Locate the cell with the specified text and output its [x, y] center coordinate. 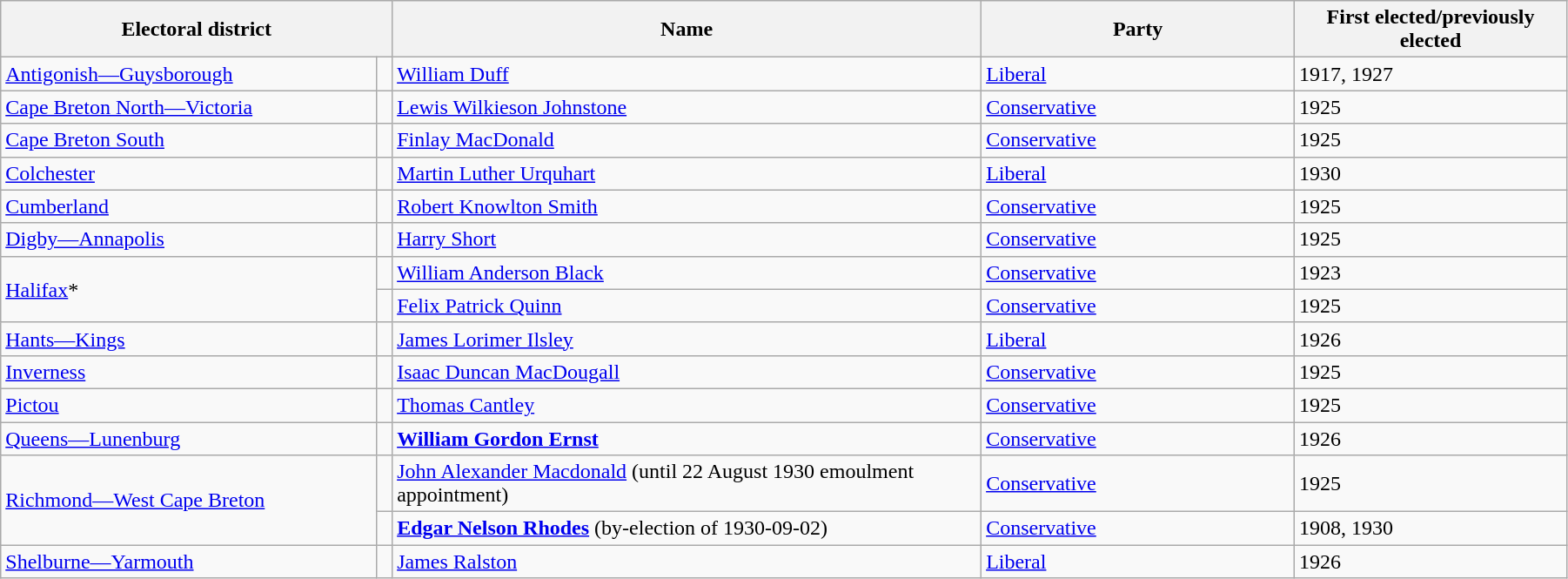
Colchester [189, 173]
Richmond—West Cape Breton [189, 500]
Isaac Duncan MacDougall [687, 372]
1923 [1431, 273]
Thomas Cantley [687, 405]
Electoral district [197, 30]
Pictou [189, 405]
1930 [1431, 173]
Cape Breton South [189, 140]
Name [687, 30]
Antigonish—Guysborough [189, 74]
James Ralston [687, 562]
Inverness [189, 372]
Lewis Wilkieson Johnstone [687, 107]
Queens—Lunenburg [189, 438]
Edgar Nelson Rhodes (by-election of 1930-09-02) [687, 529]
William Duff [687, 74]
Cumberland [189, 206]
Digby—Annapolis [189, 239]
James Lorimer Ilsley [687, 339]
1917, 1927 [1431, 74]
William Gordon Ernst [687, 438]
Felix Patrick Quinn [687, 306]
John Alexander Macdonald (until 22 August 1930 emoulment appointment) [687, 484]
Halifax* [189, 289]
Hants—Kings [189, 339]
Robert Knowlton Smith [687, 206]
1908, 1930 [1431, 529]
Finlay MacDonald [687, 140]
First elected/previously elected [1431, 30]
William Anderson Black [687, 273]
Cape Breton North—Victoria [189, 107]
Shelburne—Yarmouth [189, 562]
Harry Short [687, 239]
Martin Luther Urquhart [687, 173]
Party [1138, 30]
